Pinpoint the cell where the given text exists, returning its [X, Y] midpoint coordinate. 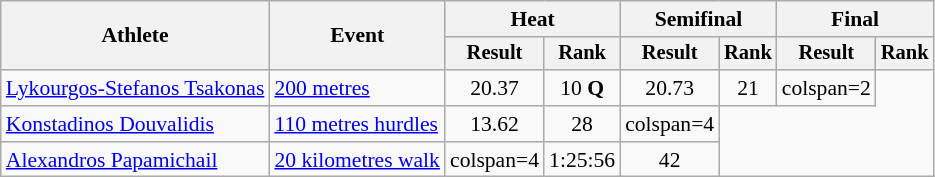
13.62 [494, 124]
Athlete [136, 36]
Konstadinos Douvalidis [136, 124]
28 [582, 124]
200 metres [357, 88]
Final [856, 19]
Semifinal [698, 19]
20.37 [494, 88]
Heat [532, 19]
21 [748, 88]
Lykourgos-Stefanos Tsakonas [136, 88]
10 Q [582, 88]
20.73 [670, 88]
110 metres hurdles [357, 124]
colspan=2 [826, 88]
colspan=4 [670, 124]
Event [357, 36]
